Determine the [X, Y] coordinate at the center of the cell enclosing the given text.  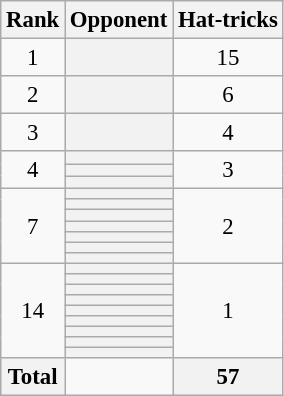
57 [228, 377]
7 [33, 226]
Total [33, 377]
6 [228, 95]
14 [33, 310]
Rank [33, 20]
15 [228, 58]
Opponent [119, 20]
Hat-tricks [228, 20]
